From the cell containing the given text, extract its center point as (X, Y) coordinate. 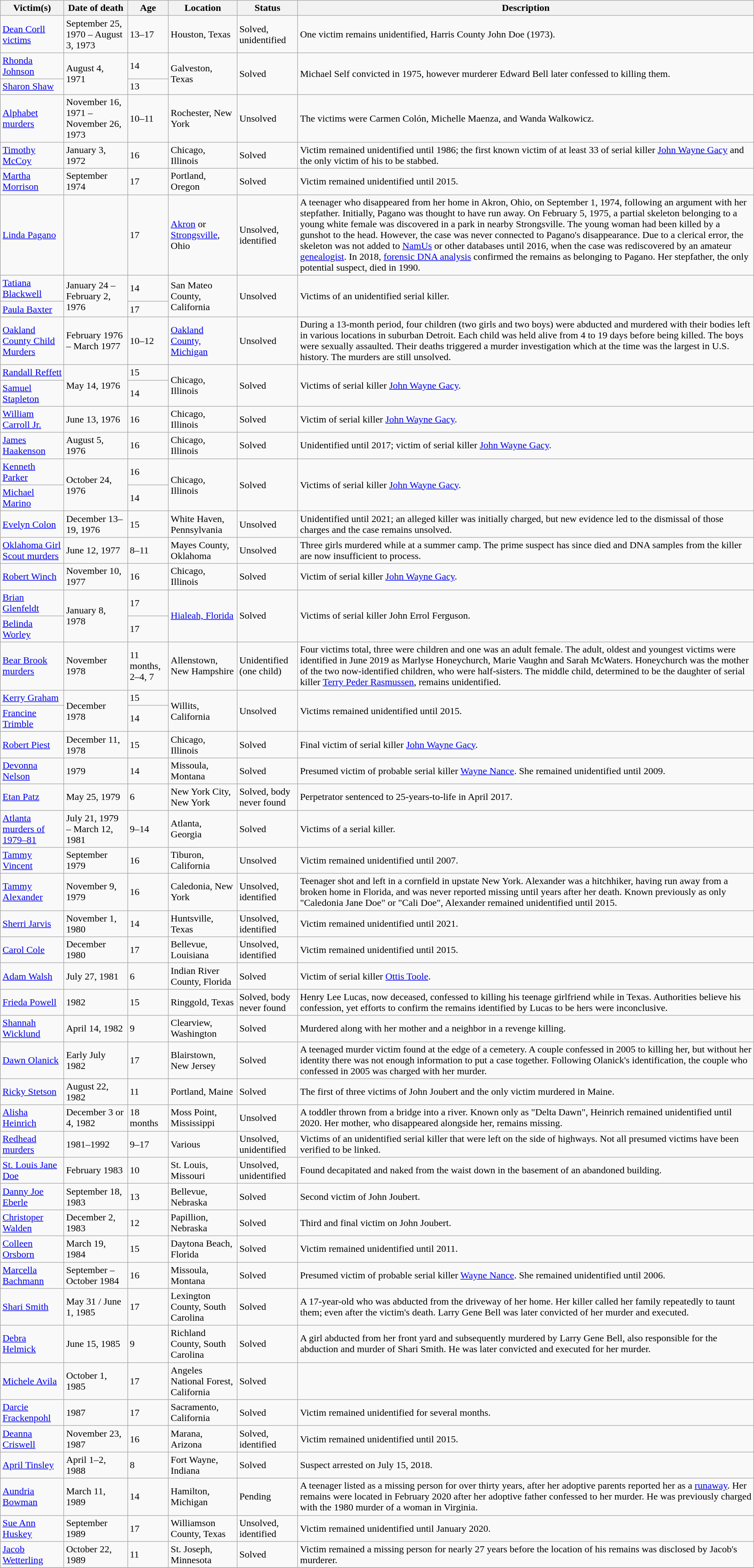
September 1989 (96, 1528)
Redhead murders (32, 1144)
November 1978 (96, 666)
Third and final victim on John Joubert. (526, 1223)
Victim remained unidentified until 2021. (526, 924)
Sue Ann Huskey (32, 1528)
August 5, 1976 (96, 445)
Oakland County Child Murders (32, 341)
February 1983 (96, 1170)
Jacob Wetterling (32, 1555)
Solved, unidentified (267, 34)
James Haakenson (32, 445)
Williamson County, Texas (203, 1528)
Victims of an unidentified serial killer that were left on the side of highways. Not all presumed victims have been verified to be linked. (526, 1144)
Michele Avila (32, 1381)
Victim remained unidentified for several months. (526, 1413)
January 8, 1978 (96, 616)
Presumed victim of probable serial killer Wayne Nance. She remained unidentified until 2006. (526, 1275)
Tiburon, California (203, 860)
Etan Patz (32, 797)
June 13, 1976 (96, 420)
November 1, 1980 (96, 924)
February 1976 – March 1977 (96, 341)
Bellevue, Louisiana (203, 950)
Presumed victim of probable serial killer Wayne Nance. She remained unidentified until 2009. (526, 771)
Bear Brook murders (32, 666)
Galveston, Texas (203, 73)
December 11, 1978 (96, 744)
Atlanta murders of 1979–81 (32, 829)
St. Louis, Missouri (203, 1170)
September – October 1984 (96, 1275)
January 24 – February 2, 1976 (96, 296)
Aundria Bowman (32, 1497)
Oakland County, Michigan (203, 341)
May 25, 1979 (96, 797)
Atlanta, Georgia (203, 829)
1981–1992 (96, 1144)
Marana, Arizona (203, 1439)
Victims of a serial killer. (526, 829)
April 14, 1982 (96, 1029)
Victim remained a missing person for nearly 27 years before the location of his remains was disclosed by Jacob's murderer. (526, 1555)
8 (148, 1465)
Hialeah, Florida (203, 616)
Three girls murdered while at a summer camp. The prime suspect has since died and DNA samples from the killer are now insufficient to process. (526, 550)
June 15, 1985 (96, 1344)
Deanna Criswell (32, 1439)
San Mateo County, California (203, 296)
Evelyn Colon (32, 524)
Second victim of John Joubert. (526, 1196)
Pending (267, 1497)
William Carroll Jr. (32, 420)
Victims of an unidentified serial killer. (526, 296)
Marcella Bachmann (32, 1275)
Victim remained unidentified until January 2020. (526, 1528)
Tammy Vincent (32, 860)
March 19, 1984 (96, 1249)
Date of death (96, 8)
Dean Corll victims (32, 34)
May 31 / June 1, 1985 (96, 1307)
Brian Glenfeldt (32, 603)
Unidentified until 2017; victim of serial killer John Wayne Gacy. (526, 445)
September 1974 (96, 181)
Ricky Stetson (32, 1092)
Portland, Maine (203, 1092)
Unidentified (one child) (267, 666)
Victim(s) (32, 8)
Victim remained unidentified until 2007. (526, 860)
Dawn Olanick (32, 1060)
Devonna Nelson (32, 771)
10–12 (148, 341)
September 25, 1970 – August 3, 1973 (96, 34)
Suspect arrested on July 15, 2018. (526, 1465)
Final victim of serial killer John Wayne Gacy. (526, 744)
November 10, 1977 (96, 577)
Christoper Walden (32, 1223)
Richland County, South Carolina (203, 1344)
Hamilton, Michigan (203, 1497)
November 23, 1987 (96, 1439)
Akron or Strongsville, Ohio (203, 235)
11 months, 2–4, 7 (148, 666)
December 1978 (96, 710)
Kenneth Parker (32, 472)
Samuel Stapleton (32, 393)
1979 (96, 771)
Tammy Alexander (32, 892)
Kerry Graham (32, 698)
Frieda Powell (32, 1002)
Various (203, 1144)
December 3 or 4, 1982 (96, 1118)
9–17 (148, 1144)
Victim remained unidentified until 2011. (526, 1249)
Indian River County, Florida (203, 976)
Oklahoma Girl Scout murders (32, 550)
May 14, 1976 (96, 385)
Bellevue, Nebraska (203, 1196)
Michael Self convicted in 1975, however murderer Edward Bell later confessed to killing them. (526, 73)
Martha Morrison (32, 181)
13–17 (148, 34)
July 21, 1979 – March 12, 1981 (96, 829)
Randall Reffett (32, 372)
Moss Point, Mississippi (203, 1118)
18 months (148, 1118)
Portland, Oregon (203, 181)
Mayes County, Oklahoma (203, 550)
August 4, 1971 (96, 73)
Danny Joe Eberle (32, 1196)
December 2, 1983 (96, 1223)
12 (148, 1223)
Huntsville, Texas (203, 924)
Adam Walsh (32, 976)
Carol Cole (32, 950)
Angeles National Forest, California (203, 1381)
Clearview, Washington (203, 1029)
Paula Baxter (32, 309)
January 3, 1972 (96, 155)
Darcie Frackenpohl (32, 1413)
10–11 (148, 118)
Description (526, 8)
9–14 (148, 829)
New York City, New York (203, 797)
Belinda Worley (32, 629)
October 24, 1976 (96, 485)
September 18, 1983 (96, 1196)
The first of three victims of John Joubert and the only victim murdered in Maine. (526, 1092)
Alphabet murders (32, 118)
Francine Trimble (32, 719)
Status (267, 8)
Victims of serial killer John Errol Ferguson. (526, 616)
August 22, 1982 (96, 1092)
Location (203, 8)
Fort Wayne, Indiana (203, 1465)
Timothy McCoy (32, 155)
Sharon Shaw (32, 87)
October 22, 1989 (96, 1555)
Linda Pagano (32, 235)
Perpetrator sentenced to 25-years-to-life in April 2017. (526, 797)
Willits, California (203, 710)
Caledonia, New York (203, 892)
Age (148, 8)
September 1979 (96, 860)
November 9, 1979 (96, 892)
December 13–19, 1976 (96, 524)
1987 (96, 1413)
Sherri Jarvis (32, 924)
Early July 1982 (96, 1060)
April Tinsley (32, 1465)
October 1, 1985 (96, 1381)
Shannah Wicklund (32, 1029)
St. Joseph, Minnesota (203, 1555)
Rhonda Johnson (32, 66)
Ringgold, Texas (203, 1002)
Papillion, Nebraska (203, 1223)
April 1–2, 1988 (96, 1465)
Daytona Beach, Florida (203, 1249)
Allenstown, New Hampshire (203, 666)
Alisha Heinrich (32, 1118)
One victim remains unidentified, Harris County John Doe (1973). (526, 34)
December 1980 (96, 950)
Sacramento, California (203, 1413)
8–11 (148, 550)
The victims were Carmen Colón, Michelle Maenza, and Wanda Walkowicz. (526, 118)
Solved, identified (267, 1439)
Blairstown, New Jersey (203, 1060)
White Haven, Pennsylvania (203, 524)
Houston, Texas (203, 34)
Michael Marino (32, 498)
Robert Winch (32, 577)
June 12, 1977 (96, 550)
10 (148, 1170)
Murdered along with her mother and a neighbor in a revenge killing. (526, 1029)
St. Louis Jane Doe (32, 1170)
Rochester, New York (203, 118)
July 27, 1981 (96, 976)
Tatiana Blackwell (32, 288)
Robert Piest (32, 744)
Debra Helmick (32, 1344)
November 16, 1971 – November 26, 1973 (96, 118)
Colleen Orsborn (32, 1249)
1982 (96, 1002)
Lexington County, South Carolina (203, 1307)
March 11, 1989 (96, 1497)
Victim of serial killer Ottis Toole. (526, 976)
Found decapitated and naked from the waist down in the basement of an abandoned building. (526, 1170)
Victims remained unidentified until 2015. (526, 710)
Shari Smith (32, 1307)
